For the text-containing cell, return its midpoint in [X, Y] coordinate format. 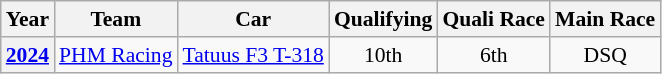
Main Race [605, 19]
10th [383, 55]
2024 [28, 55]
Quali Race [494, 19]
DSQ [605, 55]
Team [116, 19]
6th [494, 55]
Tatuus F3 T-318 [254, 55]
PHM Racing [116, 55]
Qualifying [383, 19]
Year [28, 19]
Car [254, 19]
